Extract the (X, Y) coordinate from the center of the cell holding the provided text.  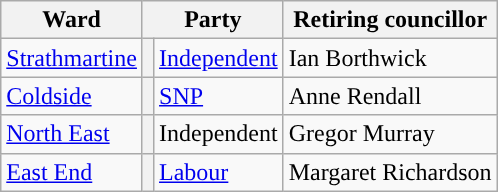
Gregor Murray (390, 134)
Party (212, 20)
Coldside (72, 96)
Ward (72, 20)
Strathmartine (72, 58)
East End (72, 172)
Margaret Richardson (390, 172)
Ian Borthwick (390, 58)
SNP (219, 96)
Retiring councillor (390, 20)
North East (72, 134)
Anne Rendall (390, 96)
Labour (219, 172)
